Capture the cell that displays the provided text and extract its (X, Y) central coordinate. 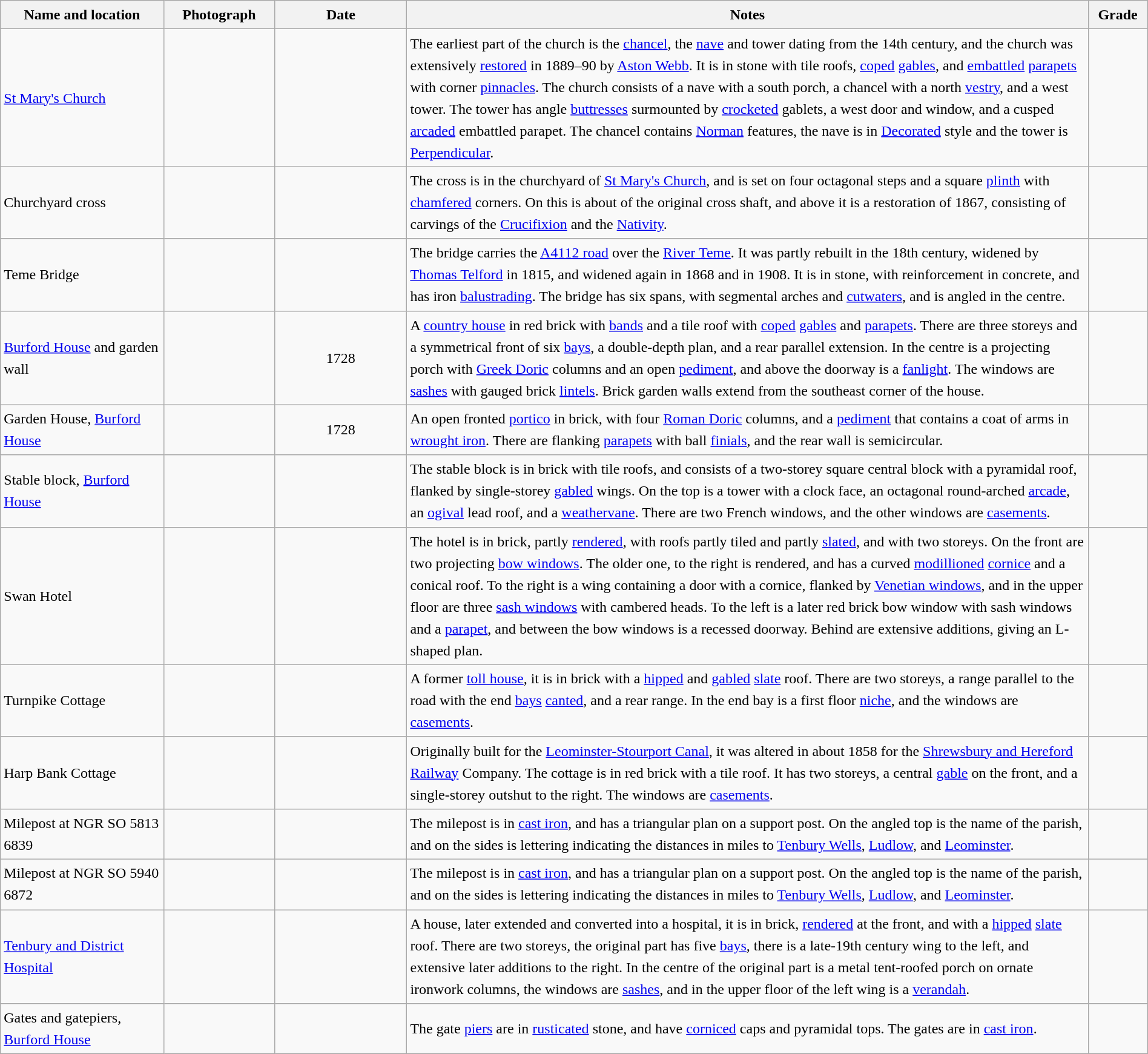
Gates and gatepiers, Burford House (82, 1029)
Milepost at NGR SO 5940 6872 (82, 884)
Grade (1118, 15)
Turnpike Cottage (82, 700)
Swan Hotel (82, 596)
Harp Bank Cottage (82, 773)
Garden House, Burford House (82, 430)
St Mary's Church (82, 98)
Tenbury and District Hospital (82, 957)
The gate piers are in rusticated stone, and have corniced caps and pyramidal tops. The gates are in cast iron. (747, 1029)
Date (341, 15)
Churchyard cross (82, 202)
Stable block, Burford House (82, 491)
Milepost at NGR SO 5813 6839 (82, 834)
Name and location (82, 15)
Burford House and garden wall (82, 357)
Teme Bridge (82, 275)
Photograph (219, 15)
Notes (747, 15)
